Capture the cell that displays the provided text and extract its [x, y] central coordinate. 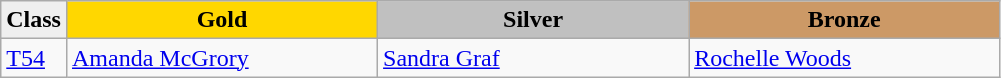
Amanda McGrory [222, 58]
Rochelle Woods [844, 58]
Class [34, 20]
Silver [534, 20]
Bronze [844, 20]
T54 [34, 58]
Sandra Graf [534, 58]
Gold [222, 20]
